For the text-containing cell, return its midpoint in (X, Y) coordinate format. 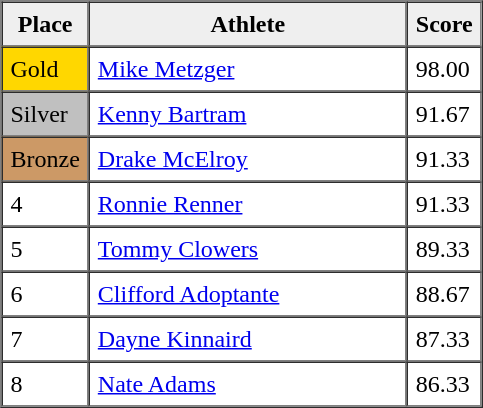
7 (46, 338)
87.33 (444, 338)
6 (46, 294)
Dayne Kinnaird (248, 338)
Nate Adams (248, 384)
86.33 (444, 384)
Score (444, 24)
5 (46, 248)
Place (46, 24)
Athlete (248, 24)
Tommy Clowers (248, 248)
98.00 (444, 68)
Gold (46, 68)
Drake McElroy (248, 158)
Ronnie Renner (248, 204)
8 (46, 384)
Mike Metzger (248, 68)
91.67 (444, 114)
Silver (46, 114)
Kenny Bartram (248, 114)
88.67 (444, 294)
Clifford Adoptante (248, 294)
89.33 (444, 248)
4 (46, 204)
Bronze (46, 158)
